From the cell containing the given text, extract its center point as [X, Y] coordinate. 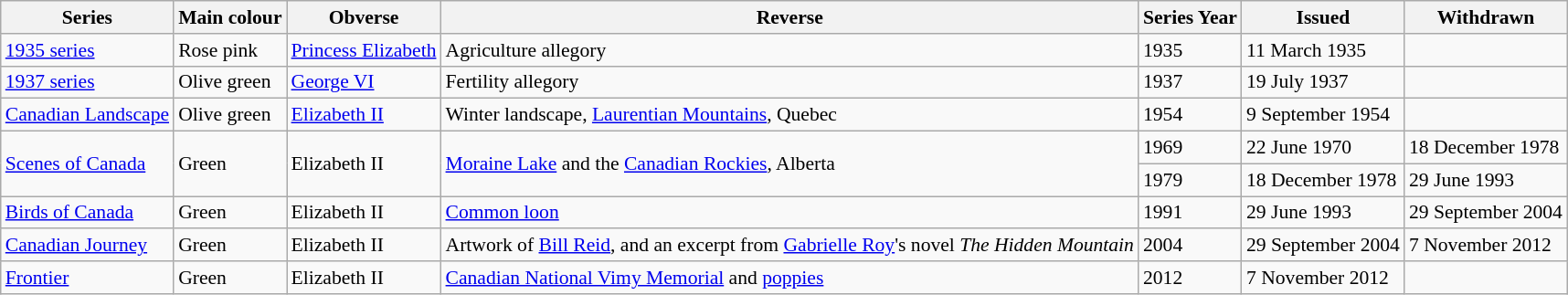
2012 [1190, 278]
Reverse [789, 17]
Moraine Lake and the Canadian Rockies, Alberta [789, 164]
1969 [1190, 148]
George VI [364, 82]
Rose pink [230, 50]
Obverse [364, 17]
Canadian Landscape [88, 115]
11 March 1935 [1323, 50]
1935 [1190, 50]
Princess Elizabeth [364, 50]
19 July 1937 [1323, 82]
Canadian National Vimy Memorial and poppies [789, 278]
Withdrawn [1486, 17]
1954 [1190, 115]
1991 [1190, 213]
Winter landscape, Laurentian Mountains, Quebec [789, 115]
Agriculture allegory [789, 50]
1937 series [88, 82]
2004 [1190, 246]
1979 [1190, 180]
Artwork of Bill Reid, and an excerpt from Gabrielle Roy's novel The Hidden Mountain [789, 246]
Series [88, 17]
Common loon [789, 213]
Issued [1323, 17]
Fertility allegory [789, 82]
9 September 1954 [1323, 115]
Series Year [1190, 17]
Main colour [230, 17]
22 June 1970 [1323, 148]
Frontier [88, 278]
Scenes of Canada [88, 164]
1935 series [88, 50]
Canadian Journey [88, 246]
1937 [1190, 82]
Birds of Canada [88, 213]
